Extract the (X, Y) coordinate from the center of the cell holding the provided text.  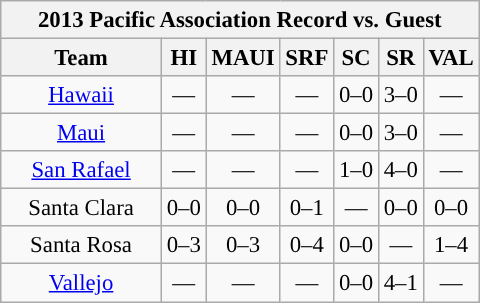
MAUI (243, 58)
HI (184, 58)
4–0 (400, 170)
4–1 (400, 283)
SR (400, 58)
0–1 (307, 208)
1–4 (451, 245)
SRF (307, 58)
Hawaii (82, 95)
Maui (82, 133)
San Rafael (82, 170)
Santa Rosa (82, 245)
0–4 (307, 245)
Santa Clara (82, 208)
VAL (451, 58)
2013 Pacific Association Record vs. Guest (240, 20)
1–0 (356, 170)
SC (356, 58)
Vallejo (82, 283)
Team (82, 58)
